Find where the given text appears and provide that cell's center as (X, Y) coordinate. 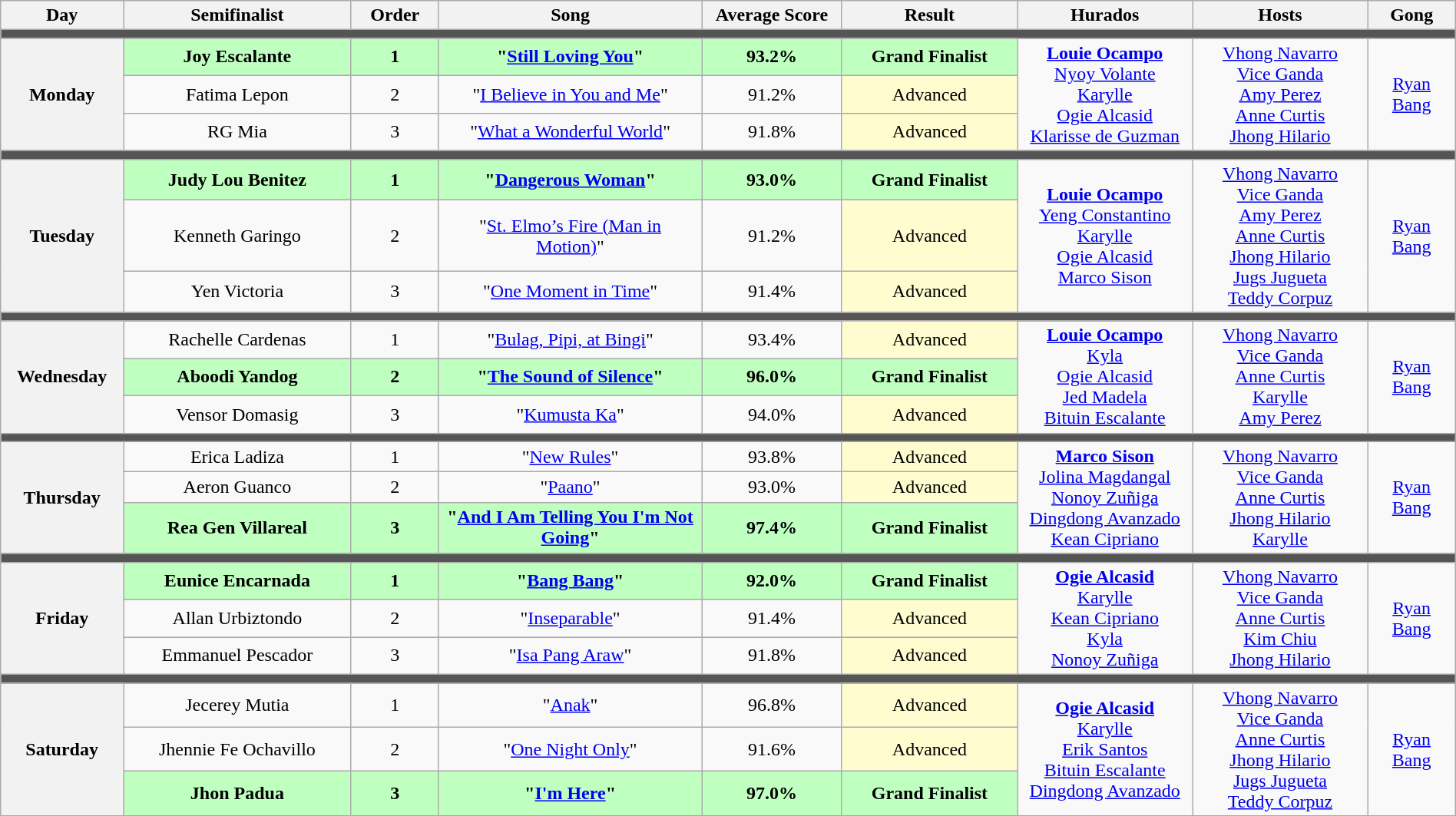
92.0% (773, 580)
Allan Urbiztondo (238, 619)
"Bulag, Pipi, at Bingi" (570, 339)
Erica Ladiza (238, 456)
"Still Loving You" (570, 57)
Louie OcampoYeng ConstantinoKarylleOgie AlcasidMarco Sison (1105, 236)
Vhong NavarroVice GandaAmy PerezAnne CurtisJhong Hilario (1280, 94)
"Dangerous Woman" (570, 180)
Joy Escalante (238, 57)
Yen Victoria (238, 292)
Average Score (773, 15)
Monday (62, 94)
Jhon Padua (238, 794)
Aboodi Yandog (238, 378)
"St. Elmo’s Fire (Man in Motion)" (570, 236)
Song (570, 15)
Hosts (1280, 15)
Emmanuel Pescador (238, 656)
"One Night Only" (570, 749)
Jecerey Mutia (238, 705)
"Anak" (570, 705)
Judy Lou Benitez (238, 180)
Aeron Guanco (238, 487)
"Inseparable" (570, 619)
Vhong NavarroVice GandaAnne CurtisKim ChiuJhong Hilario (1280, 618)
Day (62, 15)
"Kumusta Ka" (570, 415)
Jhennie Fe Ochavillo (238, 749)
Fatima Lepon (238, 95)
Tuesday (62, 236)
Hurados (1105, 15)
96.0% (773, 378)
Louie OcampoNyoy VolanteKarylleOgie AlcasidKlarisse de Guzman (1105, 94)
94.0% (773, 415)
"I Believe in You and Me" (570, 95)
Result (929, 15)
Wednesday (62, 377)
"I'm Here" (570, 794)
Gong (1411, 15)
97.0% (773, 794)
"One Moment in Time" (570, 292)
Ogie AlcasidKarylleErik SantosBituin EscalanteDingdong Avanzado (1105, 749)
"Isa Pang Araw" (570, 656)
"What a Wonderful World" (570, 132)
Semifinalist (238, 15)
93.8% (773, 456)
Saturday (62, 749)
Vhong NavarroVice GandaAnne CurtisJhong HilarioKarylle (1280, 497)
93.2% (773, 57)
96.8% (773, 705)
RG Mia (238, 132)
Vhong NavarroVice GandaAnne CurtisKarylleAmy Perez (1280, 377)
91.6% (773, 749)
Kenneth Garingo (238, 236)
97.4% (773, 528)
Vensor Domasig (238, 415)
Ogie AlcasidKarylleKean CiprianoKylaNonoy Zuñiga (1105, 618)
Rachelle Cardenas (238, 339)
"And I Am Telling You I'm Not Going" (570, 528)
Friday (62, 618)
Order (395, 15)
93.4% (773, 339)
Rea Gen Villareal (238, 528)
Thursday (62, 497)
"Paano" (570, 487)
"New Rules" (570, 456)
Louie OcampoKylaOgie AlcasidJed MadelaBituin Escalante (1105, 377)
Vhong NavarroVice GandaAnne CurtisJhong HilarioJugs JuguetaTeddy Corpuz (1280, 749)
Eunice Encarnada (238, 580)
"Bang Bang" (570, 580)
Marco SisonJolina MagdangalNonoy ZuñigaDingdong AvanzadoKean Cipriano (1105, 497)
"The Sound of Silence" (570, 378)
Vhong NavarroVice GandaAmy PerezAnne CurtisJhong HilarioJugs JuguetaTeddy Corpuz (1280, 236)
